Capture the cell that displays the provided text and extract its (X, Y) central coordinate. 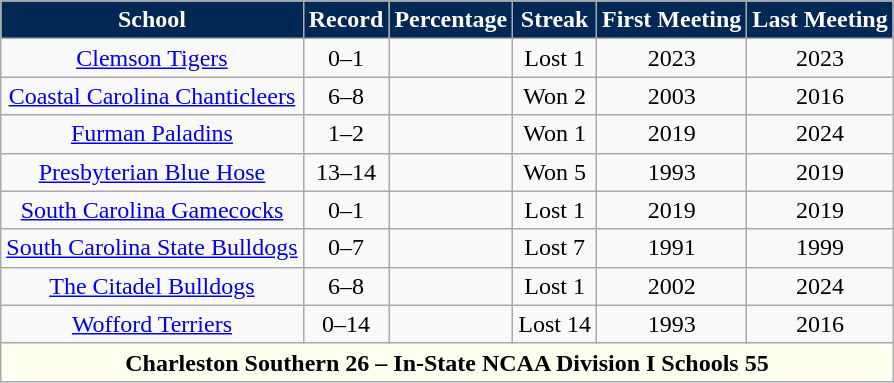
Streak (555, 20)
13–14 (346, 172)
Won 5 (555, 172)
Last Meeting (820, 20)
Percentage (451, 20)
Charleston Southern 26 – In-State NCAA Division I Schools 55 (447, 362)
Won 2 (555, 96)
Furman Paladins (152, 134)
2002 (671, 286)
Wofford Terriers (152, 324)
School (152, 20)
South Carolina State Bulldogs (152, 248)
Won 1 (555, 134)
The Citadel Bulldogs (152, 286)
0–14 (346, 324)
Presbyterian Blue Hose (152, 172)
First Meeting (671, 20)
0–7 (346, 248)
Lost 14 (555, 324)
Clemson Tigers (152, 58)
Coastal Carolina Chanticleers (152, 96)
1991 (671, 248)
Lost 7 (555, 248)
2003 (671, 96)
Record (346, 20)
1–2 (346, 134)
1999 (820, 248)
South Carolina Gamecocks (152, 210)
